Pinpoint the cell where the given text exists, returning its (x, y) midpoint coordinate. 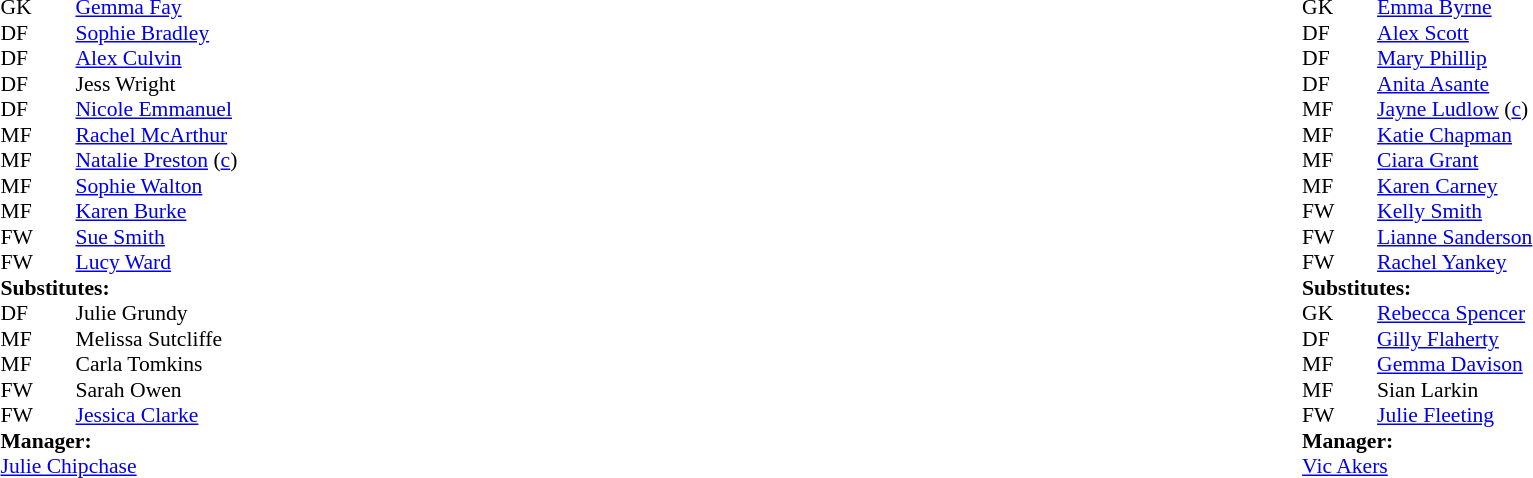
Katie Chapman (1454, 135)
Anita Asante (1454, 84)
Sian Larkin (1454, 390)
Julie Grundy (157, 313)
Gemma Davison (1454, 365)
Sue Smith (157, 237)
Gilly Flaherty (1454, 339)
Mary Phillip (1454, 59)
Ciara Grant (1454, 161)
Jess Wright (157, 84)
Rachel Yankey (1454, 263)
Rebecca Spencer (1454, 313)
Lianne Sanderson (1454, 237)
Alex Scott (1454, 33)
Karen Burke (157, 211)
Sarah Owen (157, 390)
Natalie Preston (c) (157, 161)
Sophie Walton (157, 186)
Jessica Clarke (157, 415)
Sophie Bradley (157, 33)
Jayne Ludlow (c) (1454, 109)
Carla Tomkins (157, 365)
Alex Culvin (157, 59)
GK (1321, 313)
Lucy Ward (157, 263)
Karen Carney (1454, 186)
Rachel McArthur (157, 135)
Julie Fleeting (1454, 415)
Nicole Emmanuel (157, 109)
Melissa Sutcliffe (157, 339)
Kelly Smith (1454, 211)
